Return (x, y) of the center of cell containing provided text 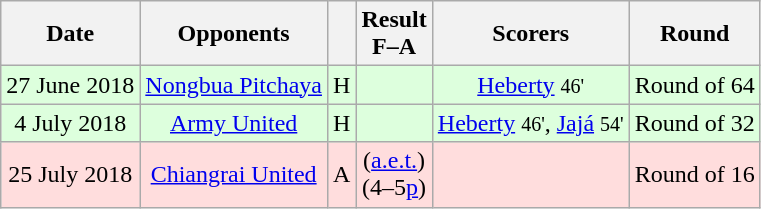
25 July 2018 (70, 174)
Army United (234, 123)
Round of 16 (694, 174)
ResultF–A (394, 34)
Round of 32 (694, 123)
Opponents (234, 34)
4 July 2018 (70, 123)
Round (694, 34)
Chiangrai United (234, 174)
Nongbua Pitchaya (234, 85)
A (341, 174)
Date (70, 34)
27 June 2018 (70, 85)
Heberty 46' (530, 85)
Scorers (530, 34)
Heberty 46', Jajá 54' (530, 123)
(a.e.t.)(4–5p) (394, 174)
Round of 64 (694, 85)
